Detect which cell encompasses the target text, then output its (X, Y) center coordinate. 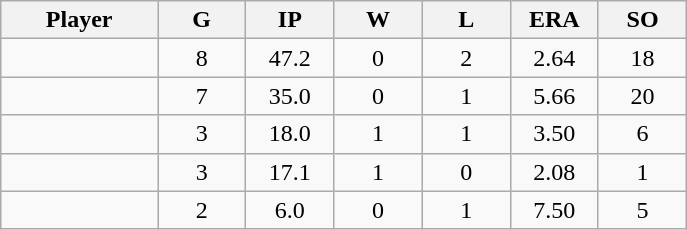
7 (202, 96)
ERA (554, 20)
2.64 (554, 58)
35.0 (290, 96)
6 (642, 134)
2.08 (554, 172)
W (378, 20)
7.50 (554, 210)
17.1 (290, 172)
8 (202, 58)
5 (642, 210)
18 (642, 58)
SO (642, 20)
G (202, 20)
L (466, 20)
3.50 (554, 134)
5.66 (554, 96)
6.0 (290, 210)
47.2 (290, 58)
IP (290, 20)
Player (80, 20)
20 (642, 96)
18.0 (290, 134)
